Capture the cell that displays the provided text and extract its [x, y] central coordinate. 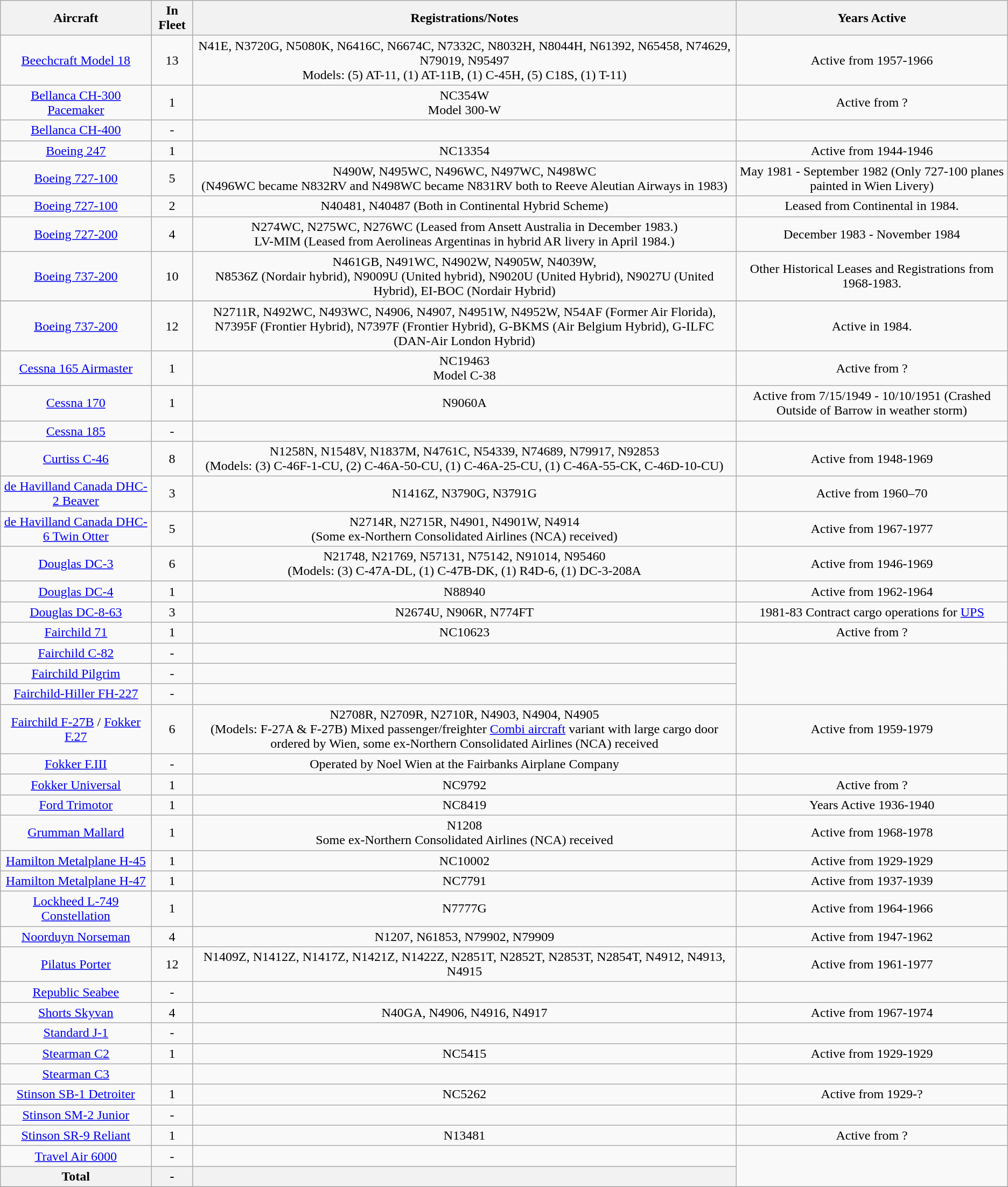
13 [172, 60]
Leased from Continental in 1984. [872, 206]
Boeing 727-200 [76, 234]
NC5415 [464, 1053]
In Fleet [172, 18]
NC354WModel 300-W [464, 102]
Lockheed L-749 Constellation [76, 909]
N2674U, N906R, N774FT [464, 612]
Active from 1957-1966 [872, 60]
Bellanca CH-300 Pacemaker [76, 102]
8 [172, 459]
Stinson SB-1 Detroiter [76, 1094]
Hamilton Metalplane H-45 [76, 861]
de Havilland Canada DHC-6 Twin Otter [76, 529]
Total [76, 1176]
Standard J-1 [76, 1033]
N7777G [464, 909]
N1409Z, N1412Z, N1417Z, N1421Z, N1422Z, N2851T, N2852T, N2853T, N2854T, N4912, N4913, N4915 [464, 965]
Cessna 165 Airmaster [76, 368]
Fokker Universal [76, 784]
NC8419 [464, 805]
Active from 1946-1969 [872, 564]
Aircraft [76, 18]
N490W, N495WC, N496WC, N497WC, N498WC(N496WC became N832RV and N498WC became N831RV both to Reeve Aleutian Airways in 1983) [464, 179]
Bellanca CH-400 [76, 130]
Active in 1984. [872, 326]
1981-83 Contract cargo operations for UPS [872, 612]
Pilatus Porter [76, 965]
N40GA, N4906, N4916, N4917 [464, 1013]
Active from 1929-? [872, 1094]
Grumman Mallard [76, 832]
Douglas DC-8-63 [76, 612]
Other Historical Leases and Registrations from 1968-1983. [872, 276]
N1416Z, N3790G, N3791G [464, 494]
Fairchild-Hiller FH-227 [76, 694]
Fairchild 71 [76, 633]
Curtiss C-46 [76, 459]
NC19463Model C-38 [464, 368]
Fokker F.III [76, 764]
Fairchild F-27B / Fokker F.27 [76, 729]
December 1983 - November 1984 [872, 234]
N274WC, N275WC, N276WC (Leased from Ansett Australia in December 1983.)LV-MIM (Leased from Aerolineas Argentinas in hybrid AR livery in April 1984.) [464, 234]
10 [172, 276]
Active from 1960–70 [872, 494]
Fairchild Pilgrim [76, 673]
Active from 1937-1939 [872, 881]
Stinson SM-2 Junior [76, 1115]
Active from 1959-1979 [872, 729]
Years Active 1936-1940 [872, 805]
Travel Air 6000 [76, 1156]
N21748, N21769, N57131, N75142, N91014, N95460(Models: (3) C-47A-DL, (1) C-47B-DK, (1) R4D-6, (1) DC-3-208A [464, 564]
Fairchild C-82 [76, 653]
NC10002 [464, 861]
Stearman C3 [76, 1074]
N9060A [464, 403]
Active from 1948-1969 [872, 459]
Ford Trimotor [76, 805]
Operated by Noel Wien at the Fairbanks Airplane Company [464, 764]
NC7791 [464, 881]
Boeing 247 [76, 151]
de Havilland Canada DHC-2 Beaver [76, 494]
Active from 1967-1974 [872, 1013]
2 [172, 206]
Shorts Skyvan [76, 1013]
Douglas DC-3 [76, 564]
NC9792 [464, 784]
Active from 1962-1964 [872, 592]
Active from 1968-1978 [872, 832]
N1208Some ex-Northern Consolidated Airlines (NCA) received [464, 832]
Cessna 170 [76, 403]
Registrations/Notes [464, 18]
N13481 [464, 1135]
N40481, N40487 (Both in Continental Hybrid Scheme) [464, 206]
Republic Seabee [76, 992]
Years Active [872, 18]
N1207, N61853, N79902, N79909 [464, 937]
NC10623 [464, 633]
N2714R, N2715R, N4901, N4901W, N4914(Some ex-Northern Consolidated Airlines (NCA) received) [464, 529]
N88940 [464, 592]
NC13354 [464, 151]
Douglas DC-4 [76, 592]
Active from 1961-1977 [872, 965]
Active from 1947-1962 [872, 937]
Active from 7/15/1949 - 10/10/1951 (Crashed Outside of Barrow in weather storm) [872, 403]
Beechcraft Model 18 [76, 60]
Hamilton Metalplane H-47 [76, 881]
Noorduyn Norseman [76, 937]
Stinson SR-9 Reliant [76, 1135]
May 1981 - September 1982 (Only 727-100 planes painted in Wien Livery) [872, 179]
Active from 1967-1977 [872, 529]
NC5262 [464, 1094]
Active from 1944-1946 [872, 151]
Stearman C2 [76, 1053]
Cessna 185 [76, 431]
Active from 1964-1966 [872, 909]
